Find where the given text appears and provide that cell's center as (x, y) coordinate. 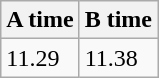
11.29 (40, 58)
A time (40, 20)
11.38 (118, 58)
B time (118, 20)
